Pinpoint the cell where the given text exists, returning its [x, y] midpoint coordinate. 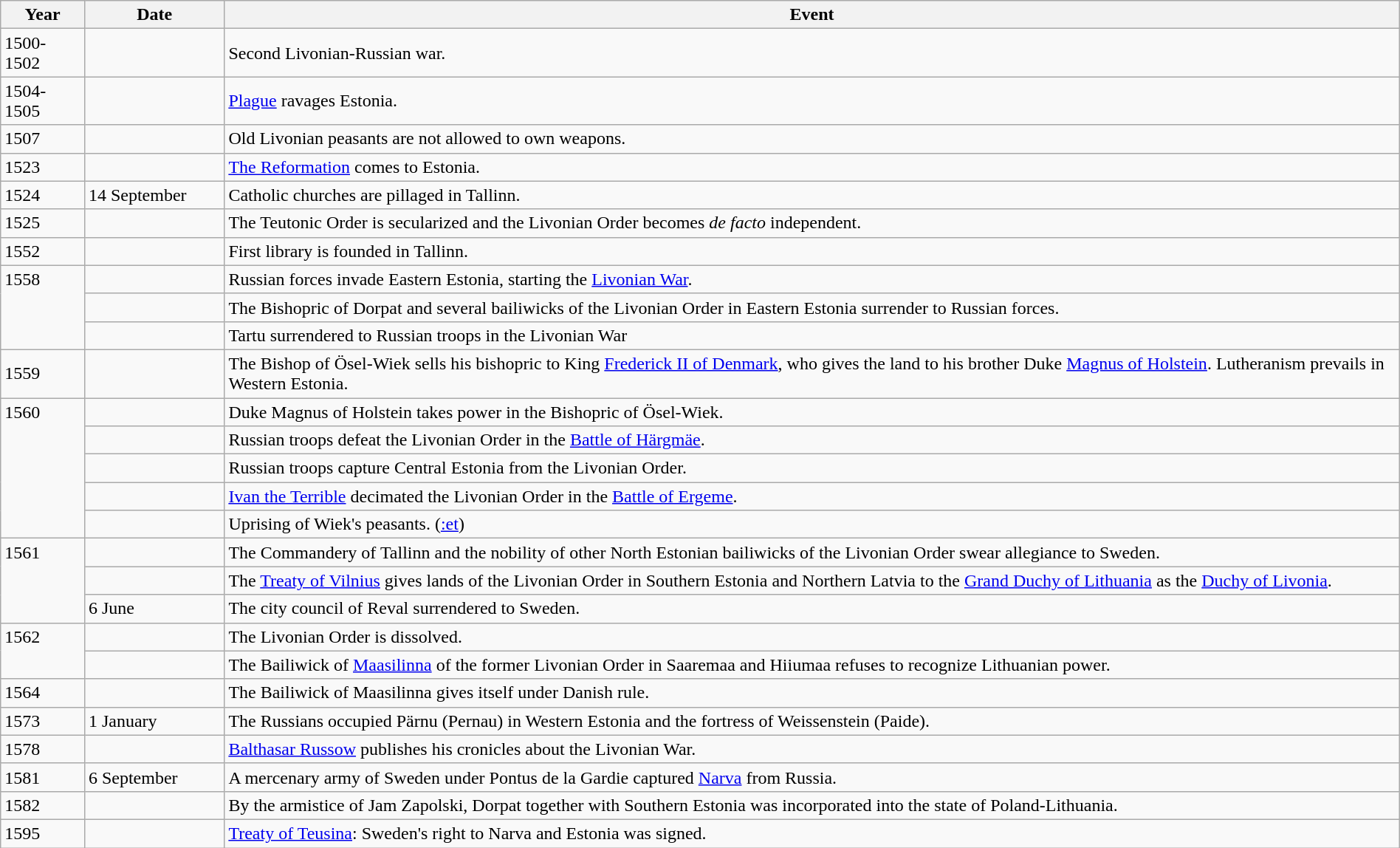
Russian troops defeat the Livonian Order in the Battle of Härgmäe. [812, 440]
The Livonian Order is dissolved. [812, 637]
A mercenary army of Sweden under Pontus de la Gardie captured Narva from Russia. [812, 777]
The Russians occupied Pärnu (Pernau) in Western Estonia and the fortress of Weissenstein (Paide). [812, 721]
Russian forces invade Eastern Estonia, starting the Livonian War. [812, 279]
Second Livonian-Russian war. [812, 53]
1558 [43, 307]
Year [43, 15]
1 January [154, 721]
1582 [43, 805]
Ivan the Terrible decimated the Livonian Order in the Battle of Ergeme. [812, 496]
The Reformation comes to Estonia. [812, 167]
6 September [154, 777]
1523 [43, 167]
The Bailiwick of Maasilinna gives itself under Danish rule. [812, 693]
The city council of Reval surrendered to Sweden. [812, 609]
Tartu surrendered to Russian troops in the Livonian War [812, 335]
1507 [43, 139]
1562 [43, 651]
1573 [43, 721]
1595 [43, 833]
1561 [43, 581]
1560 [43, 468]
1581 [43, 777]
The Teutonic Order is secularized and the Livonian Order becomes de facto independent. [812, 223]
Russian troops capture Central Estonia from the Livonian Order. [812, 468]
1500-1502 [43, 53]
Treaty of Teusina: Sweden's right to Narva and Estonia was signed. [812, 833]
The Commandery of Tallinn and the nobility of other North Estonian bailiwicks of the Livonian Order swear allegiance to Sweden. [812, 553]
1559 [43, 374]
The Bishopric of Dorpat and several bailiwicks of the Livonian Order in Eastern Estonia surrender to Russian forces. [812, 307]
14 September [154, 195]
Balthasar Russow publishes his cronicles about the Livonian War. [812, 749]
Date [154, 15]
1578 [43, 749]
1504-1505 [43, 100]
Duke Magnus of Holstein takes power in the Bishopric of Ösel-Wiek. [812, 411]
Event [812, 15]
6 June [154, 609]
Plague ravages Estonia. [812, 100]
By the armistice of Jam Zapolski, Dorpat together with Southern Estonia was incorporated into the state of Poland-Lithuania. [812, 805]
1524 [43, 195]
1564 [43, 693]
Catholic churches are pillaged in Tallinn. [812, 195]
1525 [43, 223]
Old Livonian peasants are not allowed to own weapons. [812, 139]
1552 [43, 251]
First library is founded in Tallinn. [812, 251]
The Bailiwick of Maasilinna of the former Livonian Order in Saaremaa and Hiiumaa refuses to recognize Lithuanian power. [812, 665]
Uprising of Wiek's peasants. (:et) [812, 524]
